Return (X, Y) of the center of cell containing provided text 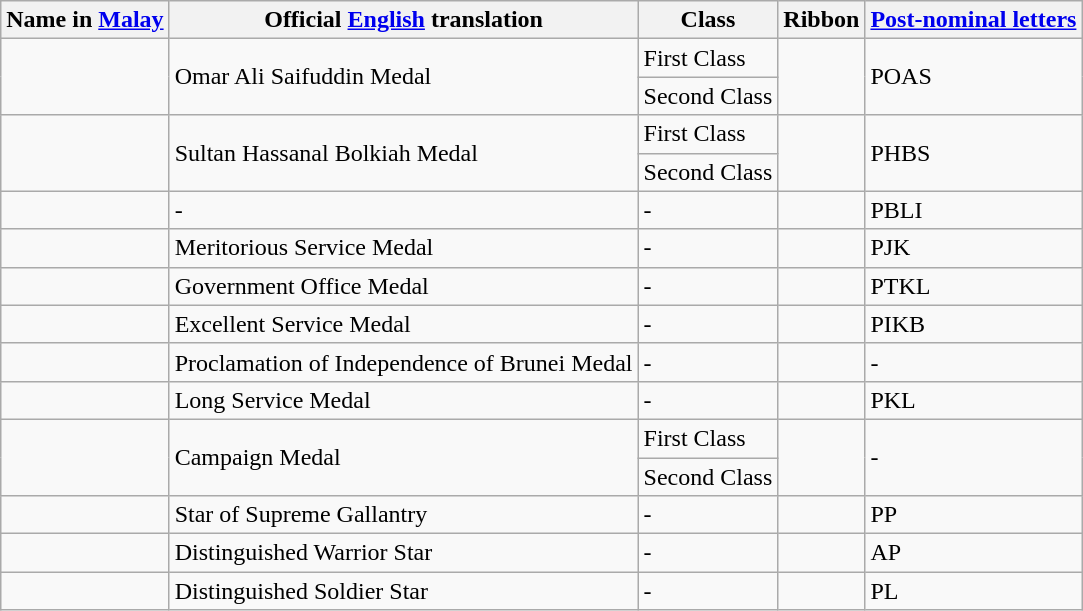
PJK (974, 248)
PL (974, 591)
Omar Ali Saifuddin Medal (404, 77)
Proclamation of Independence of Brunei Medal (404, 362)
Official English translation (404, 20)
Sultan Hassanal Bolkiah Medal (404, 153)
PIKB (974, 324)
PHBS (974, 153)
AP (974, 553)
Meritorious Service Medal (404, 248)
Class (708, 20)
Post-nominal letters (974, 20)
Excellent Service Medal (404, 324)
PBLI (974, 210)
Star of Supreme Gallantry (404, 515)
Name in Malay (85, 20)
POAS (974, 77)
Long Service Medal (404, 400)
Ribbon (822, 20)
Distinguished Warrior Star (404, 553)
Campaign Medal (404, 457)
PP (974, 515)
Government Office Medal (404, 286)
PTKL (974, 286)
PKL (974, 400)
Distinguished Soldier Star (404, 591)
